Search for the cell housing the specified text and yield its [X, Y] center coordinate. 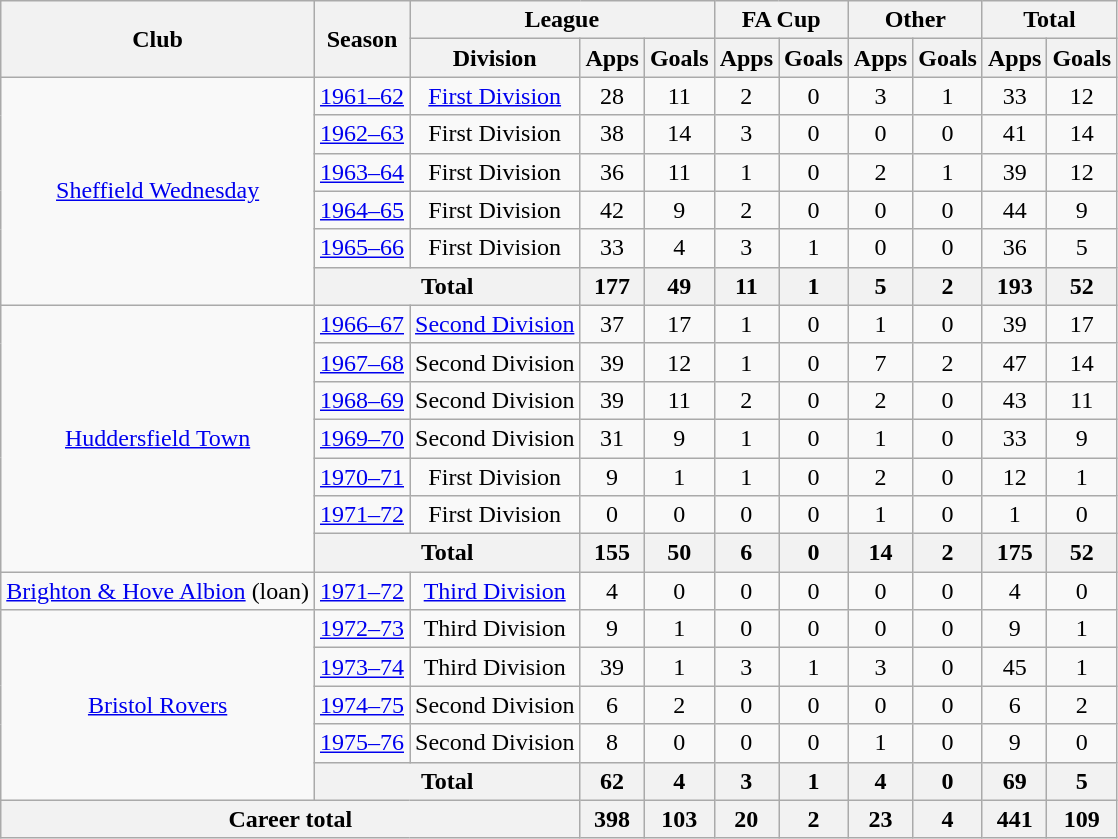
1963–64 [362, 172]
1962–63 [362, 134]
8 [612, 743]
23 [880, 819]
1969–70 [362, 438]
42 [612, 210]
20 [746, 819]
50 [679, 553]
43 [1014, 400]
47 [1014, 362]
Sheffield Wednesday [158, 191]
155 [612, 553]
FA Cup [781, 20]
1974–75 [362, 705]
League [562, 20]
109 [1082, 819]
1972–73 [362, 629]
28 [612, 96]
Club [158, 39]
69 [1014, 781]
Brighton & Hove Albion (loan) [158, 591]
1965–66 [362, 248]
37 [612, 324]
1961–62 [362, 96]
441 [1014, 819]
Career total [290, 819]
177 [612, 286]
Other [915, 20]
193 [1014, 286]
44 [1014, 210]
Bristol Rovers [158, 705]
1973–74 [362, 667]
49 [679, 286]
398 [612, 819]
7 [880, 362]
1964–65 [362, 210]
31 [612, 438]
1968–69 [362, 400]
1975–76 [362, 743]
1967–68 [362, 362]
38 [612, 134]
175 [1014, 553]
Huddersfield Town [158, 438]
45 [1014, 667]
103 [679, 819]
1966–67 [362, 324]
Division [495, 58]
41 [1014, 134]
62 [612, 781]
Season [362, 39]
1970–71 [362, 477]
